Search for the cell housing the specified text and yield its [x, y] center coordinate. 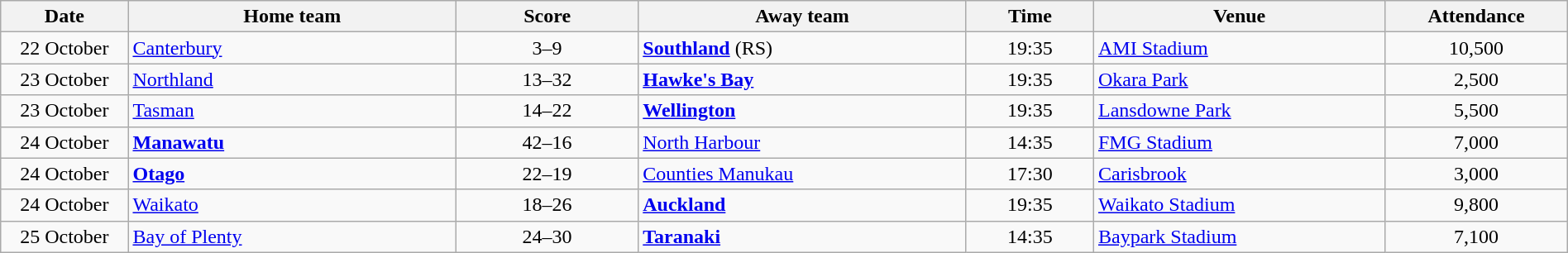
Southland (RS) [802, 48]
5,500 [1476, 111]
22 October [65, 48]
Attendance [1476, 17]
3,000 [1476, 174]
Manawatu [293, 142]
9,800 [1476, 205]
24–30 [547, 236]
AMI Stadium [1239, 48]
7,000 [1476, 142]
Northland [293, 79]
Date [65, 17]
Tasman [293, 111]
3–9 [547, 48]
Taranaki [802, 236]
Time [1030, 17]
22–19 [547, 174]
2,500 [1476, 79]
Hawke's Bay [802, 79]
7,100 [1476, 236]
Waikato [293, 205]
13–32 [547, 79]
Lansdowne Park [1239, 111]
FMG Stadium [1239, 142]
Wellington [802, 111]
42–16 [547, 142]
Home team [293, 17]
25 October [65, 236]
Venue [1239, 17]
Score [547, 17]
Auckland [802, 205]
Otago [293, 174]
14–22 [547, 111]
Away team [802, 17]
Bay of Plenty [293, 236]
10,500 [1476, 48]
Canterbury [293, 48]
17:30 [1030, 174]
Waikato Stadium [1239, 205]
Counties Manukau [802, 174]
Baypark Stadium [1239, 236]
North Harbour [802, 142]
18–26 [547, 205]
Okara Park [1239, 79]
Carisbrook [1239, 174]
